Return [x, y] of the center of cell containing provided text 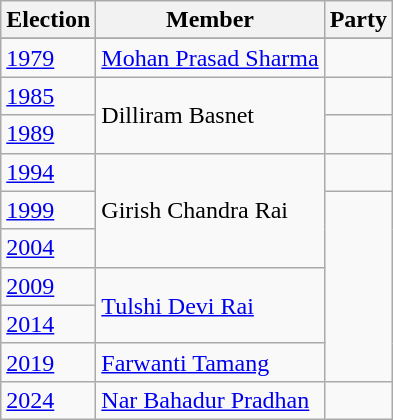
Nar Bahadur Pradhan [210, 400]
1985 [48, 96]
2024 [48, 400]
Dilliram Basnet [210, 115]
2004 [48, 248]
2019 [48, 362]
Member [210, 20]
1994 [48, 172]
Mohan Prasad Sharma [210, 58]
1989 [48, 134]
2009 [48, 286]
Election [48, 20]
1999 [48, 210]
Tulshi Devi Rai [210, 305]
Party [358, 20]
Girish Chandra Rai [210, 210]
Farwanti Tamang [210, 362]
1979 [48, 58]
2014 [48, 324]
